Search for the cell housing the specified text and yield its (x, y) center coordinate. 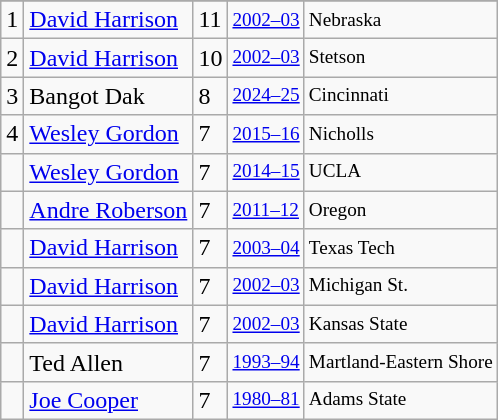
Michigan St. (400, 286)
Adams State (400, 400)
2003–04 (266, 248)
Nicholls (400, 134)
2015–16 (266, 134)
3 (12, 96)
8 (210, 96)
Martland-Eastern Shore (400, 362)
10 (210, 58)
Joe Cooper (108, 400)
Oregon (400, 210)
1980–81 (266, 400)
Cincinnati (400, 96)
11 (210, 20)
2 (12, 58)
1 (12, 20)
Andre Roberson (108, 210)
Nebraska (400, 20)
Ted Allen (108, 362)
2024–25 (266, 96)
1993–94 (266, 362)
Bangot Dak (108, 96)
Kansas State (400, 324)
UCLA (400, 172)
4 (12, 134)
Stetson (400, 58)
2014–15 (266, 172)
2011–12 (266, 210)
Texas Tech (400, 248)
